For the text-containing cell, return its midpoint in [x, y] coordinate format. 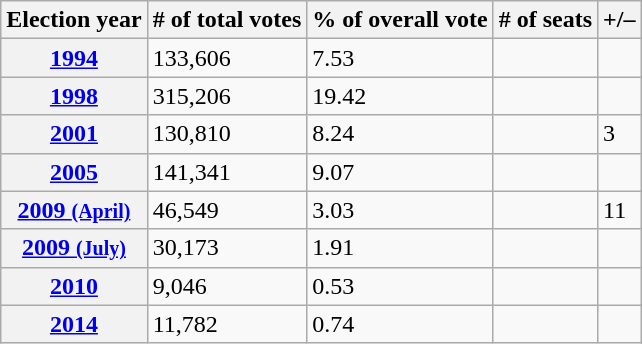
2009 (July) [74, 248]
11 [620, 210]
315,206 [227, 96]
+/– [620, 20]
2014 [74, 324]
1.91 [400, 248]
46,549 [227, 210]
3.03 [400, 210]
0.74 [400, 324]
3 [620, 134]
19.42 [400, 96]
9,046 [227, 286]
% of overall vote [400, 20]
30,173 [227, 248]
1994 [74, 58]
141,341 [227, 172]
1998 [74, 96]
2001 [74, 134]
11,782 [227, 324]
# of total votes [227, 20]
9.07 [400, 172]
7.53 [400, 58]
8.24 [400, 134]
Election year [74, 20]
2009 (April) [74, 210]
2010 [74, 286]
133,606 [227, 58]
0.53 [400, 286]
# of seats [545, 20]
2005 [74, 172]
130,810 [227, 134]
